From the cell containing the given text, extract its center point as (x, y) coordinate. 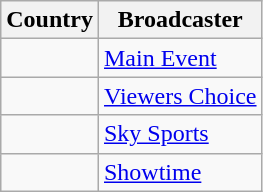
Showtime (180, 172)
Country (50, 20)
Broadcaster (180, 20)
Sky Sports (180, 134)
Main Event (180, 58)
Viewers Choice (180, 96)
